Pinpoint the cell where the given text exists, returning its [x, y] midpoint coordinate. 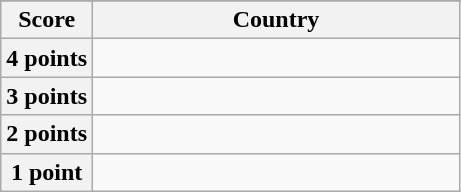
4 points [47, 58]
3 points [47, 96]
Score [47, 20]
Country [276, 20]
2 points [47, 134]
1 point [47, 172]
